Return the [x, y] coordinate for the center point of the cell that contains the specified text.  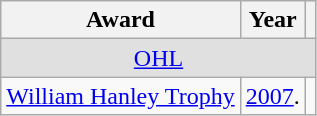
Award [120, 20]
Year [272, 20]
William Hanley Trophy [120, 96]
2007. [272, 96]
OHL [159, 58]
